Find where the given text appears and provide that cell's center as [X, Y] coordinate. 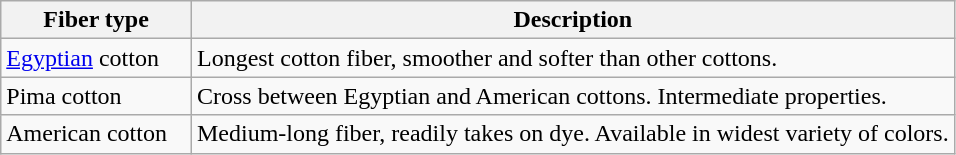
Fiber type [96, 20]
Pima cotton [96, 96]
Medium-long fiber, readily takes on dye. Available in widest variety of colors. [572, 134]
Cross between Egyptian and American cottons. Intermediate properties. [572, 96]
Egyptian cotton [96, 58]
American cotton [96, 134]
Description [572, 20]
Longest cotton fiber, smoother and softer than other cottons. [572, 58]
